From the cell containing the given text, extract its center point as [x, y] coordinate. 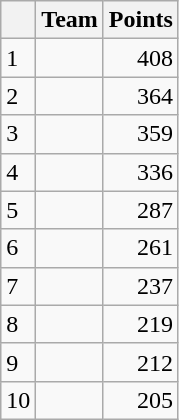
287 [140, 210]
9 [18, 362]
364 [140, 96]
408 [140, 58]
237 [140, 286]
2 [18, 96]
359 [140, 134]
261 [140, 248]
5 [18, 210]
1 [18, 58]
3 [18, 134]
10 [18, 400]
336 [140, 172]
8 [18, 324]
Team [70, 20]
219 [140, 324]
4 [18, 172]
205 [140, 400]
Points [140, 20]
6 [18, 248]
212 [140, 362]
7 [18, 286]
